Capture the cell that displays the provided text and extract its [x, y] central coordinate. 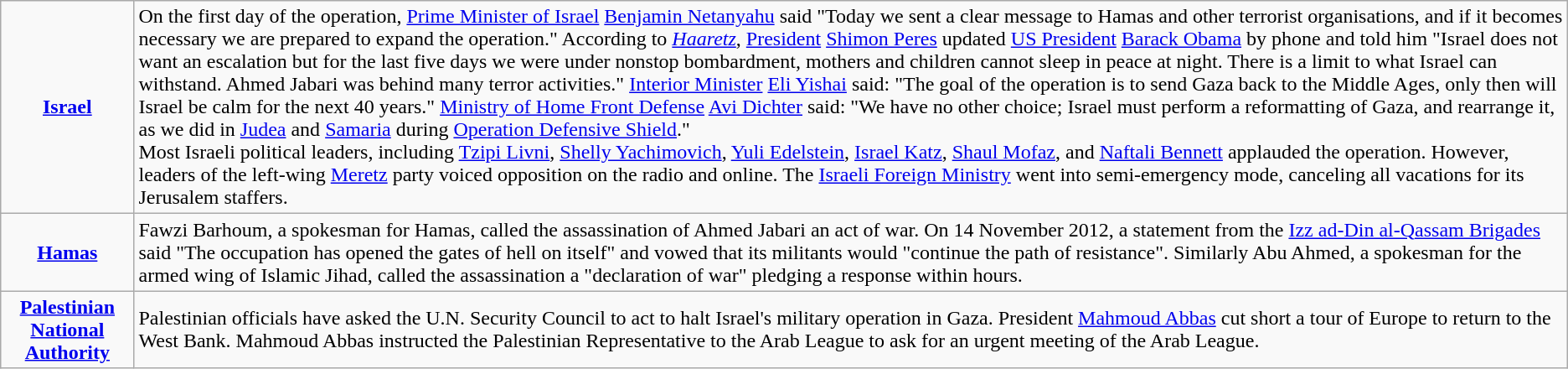
Palestinian National Authority [67, 330]
Israel [67, 107]
Hamas [67, 252]
